Scan for the cell matching the given text and deliver its [X, Y] coordinate at center. 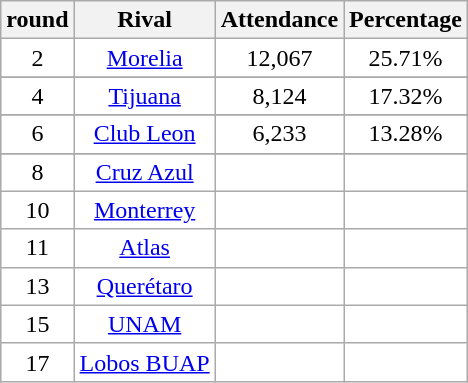
13.28% [406, 134]
10 [38, 210]
17.32% [406, 96]
17 [38, 362]
Tijuana [144, 96]
6,233 [279, 134]
15 [38, 324]
6 [38, 134]
2 [38, 58]
Rival [144, 20]
Lobos BUAP [144, 362]
round [38, 20]
Cruz Azul [144, 172]
Percentage [406, 20]
25.71% [406, 58]
8 [38, 172]
Morelia [144, 58]
Attendance [279, 20]
12,067 [279, 58]
8,124 [279, 96]
4 [38, 96]
Monterrey [144, 210]
11 [38, 248]
UNAM [144, 324]
Querétaro [144, 286]
13 [38, 286]
Atlas [144, 248]
Club Leon [144, 134]
